For the text-containing cell, return its midpoint in (x, y) coordinate format. 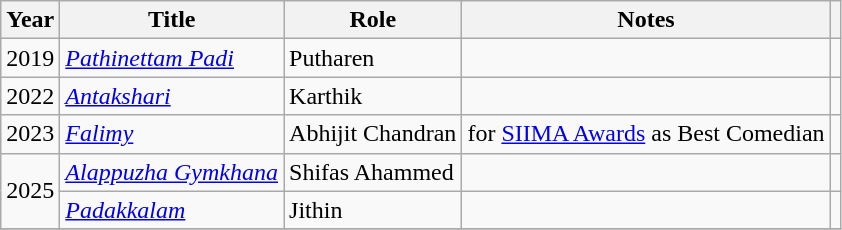
2023 (30, 134)
Title (172, 20)
Alappuzha Gymkhana (172, 172)
Abhijit Chandran (373, 134)
Falimy (172, 134)
Shifas Ahammed (373, 172)
Antakshari (172, 96)
Karthik (373, 96)
Year (30, 20)
2022 (30, 96)
2025 (30, 191)
2019 (30, 58)
Putharen (373, 58)
Padakkalam (172, 210)
for SIIMA Awards as Best Comedian (646, 134)
Pathinettam Padi (172, 58)
Notes (646, 20)
Jithin (373, 210)
Role (373, 20)
